Return (X, Y) of the center of cell containing provided text 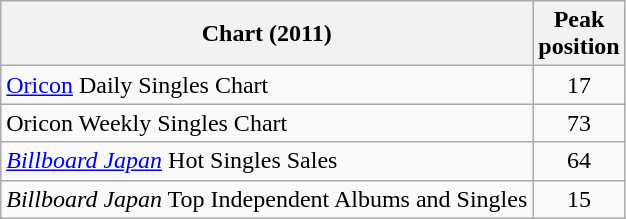
73 (579, 123)
Billboard Japan Top Independent Albums and Singles (267, 199)
Chart (2011) (267, 34)
Peakposition (579, 34)
64 (579, 161)
Oricon Daily Singles Chart (267, 85)
Oricon Weekly Singles Chart (267, 123)
15 (579, 199)
17 (579, 85)
Billboard Japan Hot Singles Sales (267, 161)
